Provide the (X, Y) coordinate of the cell's center where the given text is located.  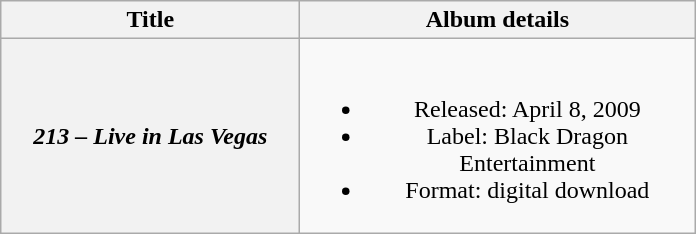
213 – Live in Las Vegas (150, 136)
Title (150, 20)
Album details (498, 20)
Released: April 8, 2009Label: Black Dragon EntertainmentFormat: digital download (498, 136)
